Extract the [X, Y] coordinate from the center of the cell holding the provided text.  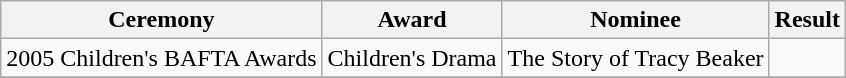
Nominee [636, 20]
Children's Drama [412, 58]
Result [807, 20]
Award [412, 20]
Ceremony [162, 20]
The Story of Tracy Beaker [636, 58]
2005 Children's BAFTA Awards [162, 58]
